Return the [x, y] coordinate for the center point of the cell that contains the specified text.  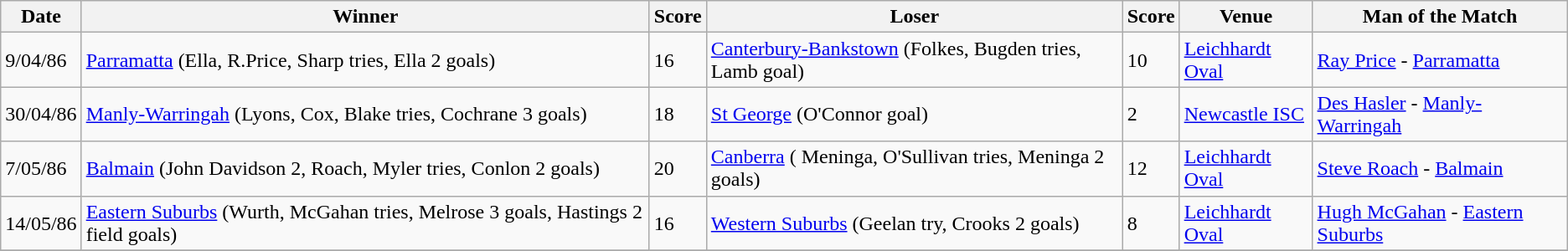
Winner [365, 17]
Venue [1246, 17]
Steve Roach - Balmain [1440, 169]
Loser [915, 17]
Western Suburbs (Geelan try, Crooks 2 goals) [915, 223]
14/05/86 [41, 223]
8 [1151, 223]
Ray Price - Parramatta [1440, 60]
Man of the Match [1440, 17]
Newcastle ISC [1246, 114]
Date [41, 17]
7/05/86 [41, 169]
St George (O'Connor goal) [915, 114]
Parramatta (Ella, R.Price, Sharp tries, Ella 2 goals) [365, 60]
Manly-Warringah (Lyons, Cox, Blake tries, Cochrane 3 goals) [365, 114]
20 [678, 169]
Canberra ( Meninga, O'Sullivan tries, Meninga 2 goals) [915, 169]
9/04/86 [41, 60]
18 [678, 114]
Des Hasler - Manly-Warringah [1440, 114]
Eastern Suburbs (Wurth, McGahan tries, Melrose 3 goals, Hastings 2 field goals) [365, 223]
2 [1151, 114]
Balmain (John Davidson 2, Roach, Myler tries, Conlon 2 goals) [365, 169]
10 [1151, 60]
Hugh McGahan - Eastern Suburbs [1440, 223]
Canterbury-Bankstown (Folkes, Bugden tries, Lamb goal) [915, 60]
30/04/86 [41, 114]
12 [1151, 169]
